Extract the (X, Y) coordinate from the center of the cell holding the provided text.  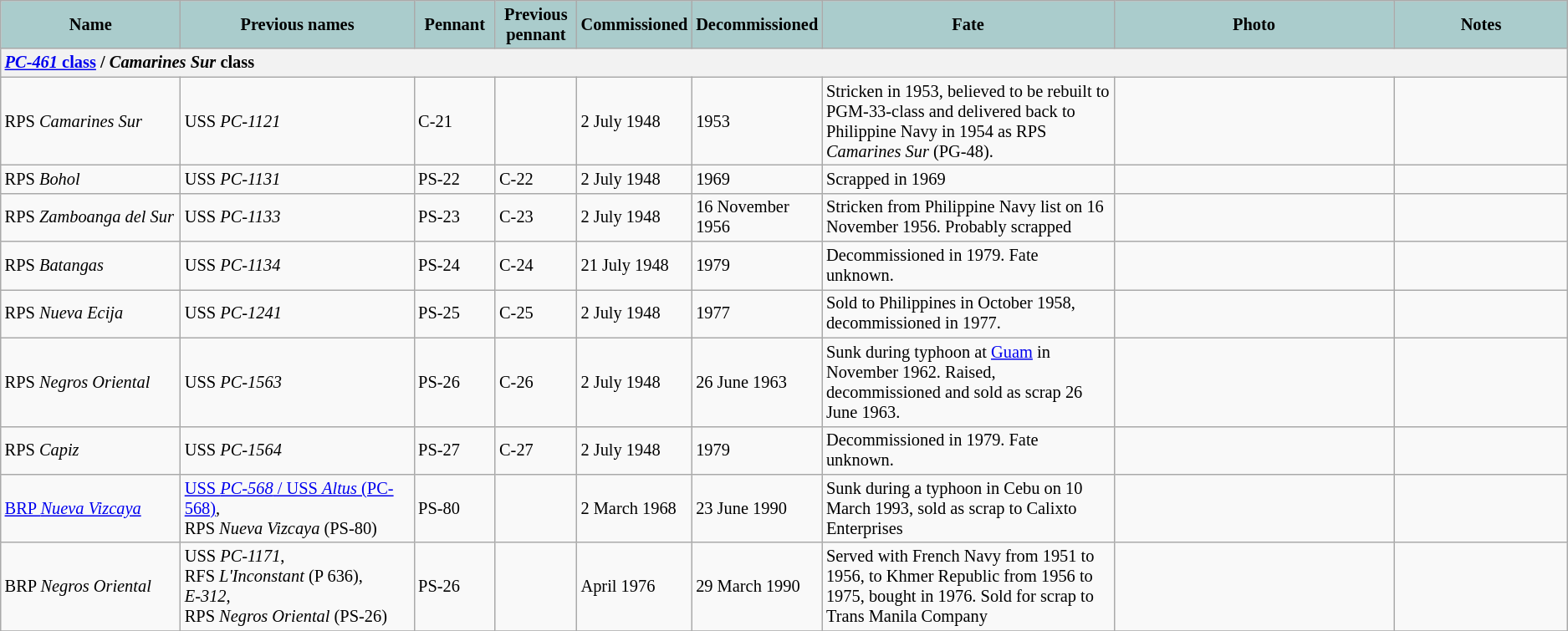
USS PC-1121 (298, 121)
RPS Camarines Sur (90, 121)
BRP Negros Oriental (90, 587)
29 March 1990 (757, 587)
PS-80 (455, 508)
C-24 (535, 266)
RPS Bohol (90, 179)
C-27 (535, 450)
PS-22 (455, 179)
Photo (1254, 24)
April 1976 (635, 587)
RPS Capiz (90, 450)
Sunk during a typhoon in Cebu on 10 March 1993, sold as scrap to Calixto Enterprises (968, 508)
PS-23 (455, 217)
1969 (757, 179)
26 June 1963 (757, 382)
23 June 1990 (757, 508)
USS PC-1241 (298, 313)
USS PC-1564 (298, 450)
Previous pennant (535, 24)
Served with French Navy from 1951 to 1956, to Khmer Republic from 1956 to 1975, bought in 1976. Sold for scrap to Trans Manila Company (968, 587)
1977 (757, 313)
C-22 (535, 179)
Scrapped in 1969 (968, 179)
2 March 1968 (635, 508)
RPS Zamboanga del Sur (90, 217)
PS-25 (455, 313)
RPS Negros Oriental (90, 382)
C-25 (535, 313)
Decommissioned (757, 24)
Pennant (455, 24)
Fate (968, 24)
Notes (1481, 24)
16 November 1956 (757, 217)
USS PC-1134 (298, 266)
Commissioned (635, 24)
USS PC-568 / USS Altus (PC-568),RPS Nueva Vizcaya (PS-80) (298, 508)
USS PC-1131 (298, 179)
Sunk during typhoon at Guam in November 1962. Raised, decommissioned and sold as scrap 26 June 1963. (968, 382)
Previous names (298, 24)
Stricken in 1953, believed to be rebuilt to PGM-33-class and delivered back to Philippine Navy in 1954 as RPS Camarines Sur (PG-48). (968, 121)
USS PC-1133 (298, 217)
USS PC-1563 (298, 382)
Stricken from Philippine Navy list on 16 November 1956. Probably scrapped (968, 217)
PC-461 class / Camarines Sur class (784, 63)
C-21 (455, 121)
Name (90, 24)
21 July 1948 (635, 266)
RPS Batangas (90, 266)
Sold to Philippines in October 1958, decommissioned in 1977. (968, 313)
C-23 (535, 217)
C-26 (535, 382)
1953 (757, 121)
BRP Nueva Vizcaya (90, 508)
USS PC-1171,RFS L'Inconstant (P 636),E-312,RPS Negros Oriental (PS-26) (298, 587)
PS-27 (455, 450)
PS-24 (455, 266)
RPS Nueva Ecija (90, 313)
